Scan for the cell matching the given text and deliver its (x, y) coordinate at center. 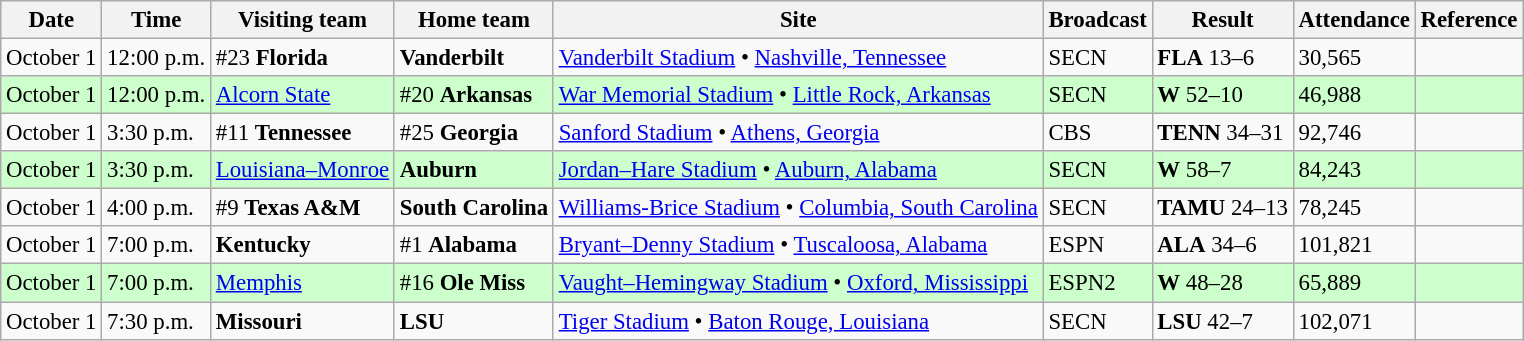
W 58–7 (1222, 170)
Site (798, 20)
Time (156, 20)
War Memorial Stadium • Little Rock, Arkansas (798, 95)
65,889 (1354, 283)
TAMU 24–13 (1222, 208)
Attendance (1354, 20)
92,746 (1354, 133)
7:30 p.m. (156, 321)
#20 Arkansas (474, 95)
Bryant–Denny Stadium • Tuscaloosa, Alabama (798, 245)
46,988 (1354, 95)
#25 Georgia (474, 133)
Missouri (303, 321)
Louisiana–Monroe (303, 170)
30,565 (1354, 58)
LSU (474, 321)
Home team (474, 20)
#1 Alabama (474, 245)
Vaught–Hemingway Stadium • Oxford, Mississippi (798, 283)
Alcorn State (303, 95)
ESPN (1098, 245)
Vanderbilt (474, 58)
South Carolina (474, 208)
Memphis (303, 283)
CBS (1098, 133)
Visiting team (303, 20)
W 52–10 (1222, 95)
FLA 13–6 (1222, 58)
Broadcast (1098, 20)
102,071 (1354, 321)
#23 Florida (303, 58)
101,821 (1354, 245)
#11 Tennessee (303, 133)
ESPN2 (1098, 283)
Williams-Brice Stadium • Columbia, South Carolina (798, 208)
LSU 42–7 (1222, 321)
W 48–28 (1222, 283)
Vanderbilt Stadium • Nashville, Tennessee (798, 58)
4:00 p.m. (156, 208)
Kentucky (303, 245)
TENN 34–31 (1222, 133)
Date (52, 20)
Auburn (474, 170)
78,245 (1354, 208)
Tiger Stadium • Baton Rouge, Louisiana (798, 321)
Sanford Stadium • Athens, Georgia (798, 133)
Jordan–Hare Stadium • Auburn, Alabama (798, 170)
#9 Texas A&M (303, 208)
Reference (1469, 20)
84,243 (1354, 170)
#16 Ole Miss (474, 283)
Result (1222, 20)
ALA 34–6 (1222, 245)
